For the text-containing cell, return its midpoint in [X, Y] coordinate format. 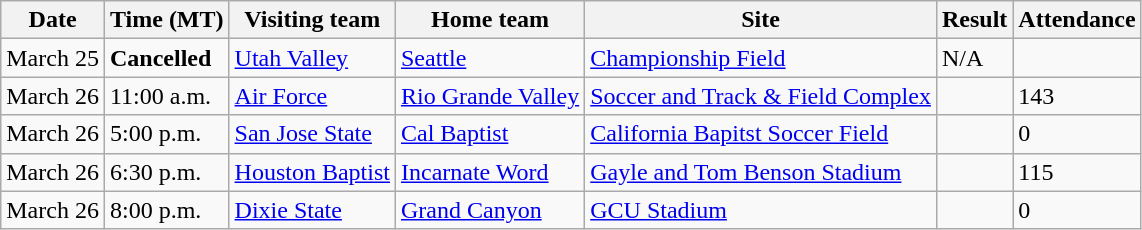
California Bapitst Soccer Field [761, 134]
11:00 a.m. [166, 96]
Time (MT) [166, 20]
Soccer and Track & Field Complex [761, 96]
Site [761, 20]
Dixie State [312, 210]
Attendance [1077, 20]
Home team [490, 20]
Incarnate Word [490, 172]
Grand Canyon [490, 210]
Air Force [312, 96]
Result [974, 20]
8:00 p.m. [166, 210]
N/A [974, 58]
San Jose State [312, 134]
Date [53, 20]
115 [1077, 172]
Gayle and Tom Benson Stadium [761, 172]
143 [1077, 96]
Cancelled [166, 58]
5:00 p.m. [166, 134]
Houston Baptist [312, 172]
Seattle [490, 58]
Cal Baptist [490, 134]
GCU Stadium [761, 210]
Championship Field [761, 58]
Rio Grande Valley [490, 96]
Visiting team [312, 20]
Utah Valley [312, 58]
6:30 p.m. [166, 172]
March 25 [53, 58]
